Detect which cell encompasses the target text, then output its (X, Y) center coordinate. 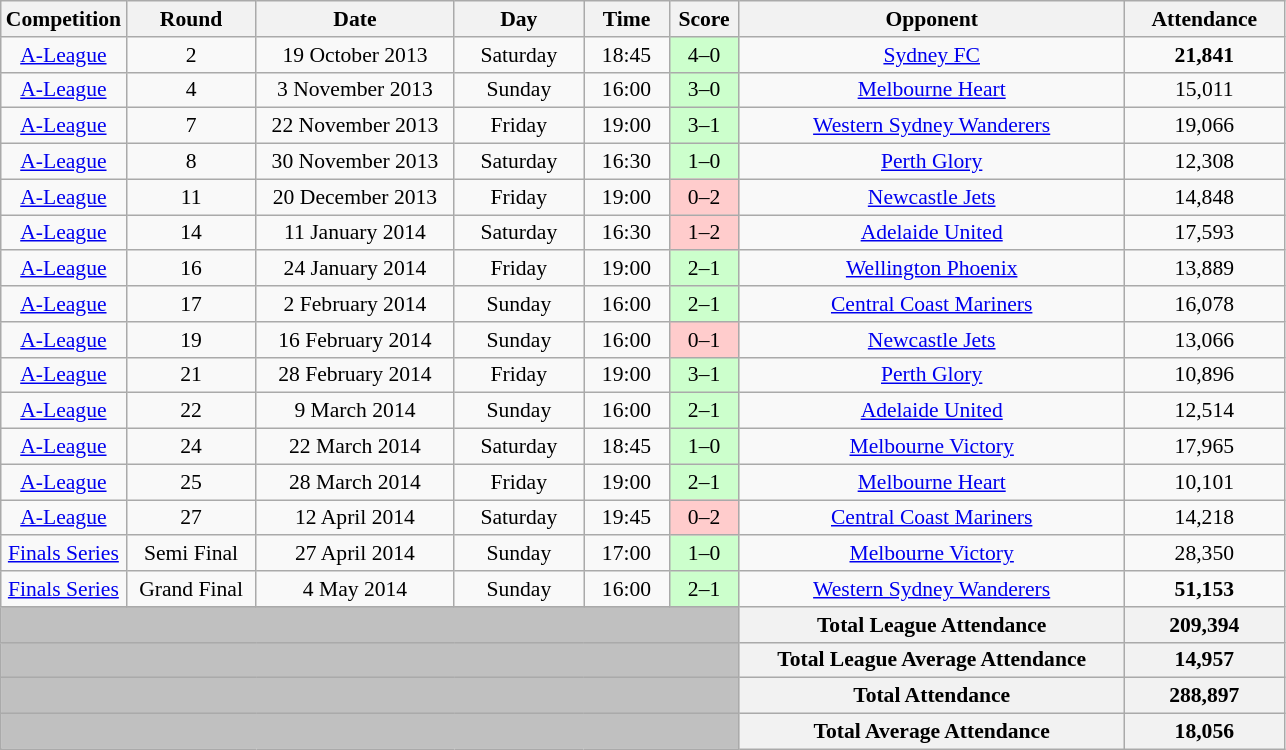
Opponent (932, 19)
28,350 (1204, 554)
8 (191, 162)
10,101 (1204, 482)
22 November 2013 (355, 126)
28 February 2014 (355, 375)
14,957 (1204, 660)
25 (191, 482)
20 December 2013 (355, 197)
18,056 (1204, 732)
14 (191, 233)
Total Attendance (932, 696)
Grand Final (191, 589)
13,066 (1204, 340)
11 January 2014 (355, 233)
19 (191, 340)
51,153 (1204, 589)
4 May 2014 (355, 589)
Competition (64, 19)
Day (519, 19)
0–1 (704, 340)
3–0 (704, 90)
Score (704, 19)
24 (191, 447)
21,841 (1204, 55)
10,896 (1204, 375)
Date (355, 19)
22 March 2014 (355, 447)
11 (191, 197)
12,308 (1204, 162)
Wellington Phoenix (932, 269)
4 (191, 90)
12 April 2014 (355, 518)
14,848 (1204, 197)
Attendance (1204, 19)
12,514 (1204, 411)
13,889 (1204, 269)
19 October 2013 (355, 55)
Total League Attendance (932, 625)
17 (191, 304)
2 February 2014 (355, 304)
288,897 (1204, 696)
19,066 (1204, 126)
4–0 (704, 55)
209,394 (1204, 625)
30 November 2013 (355, 162)
Semi Final (191, 554)
7 (191, 126)
22 (191, 411)
17,965 (1204, 447)
9 March 2014 (355, 411)
28 March 2014 (355, 482)
19:45 (626, 518)
15,011 (1204, 90)
27 (191, 518)
2 (191, 55)
Round (191, 19)
Total League Average Attendance (932, 660)
17:00 (626, 554)
16 February 2014 (355, 340)
Time (626, 19)
21 (191, 375)
Sydney FC (932, 55)
3 November 2013 (355, 90)
16,078 (1204, 304)
14,218 (1204, 518)
16 (191, 269)
24 January 2014 (355, 269)
17,593 (1204, 233)
27 April 2014 (355, 554)
1–2 (704, 233)
Total Average Attendance (932, 732)
